Return the [X, Y] coordinate for the center point of the cell that contains the specified text.  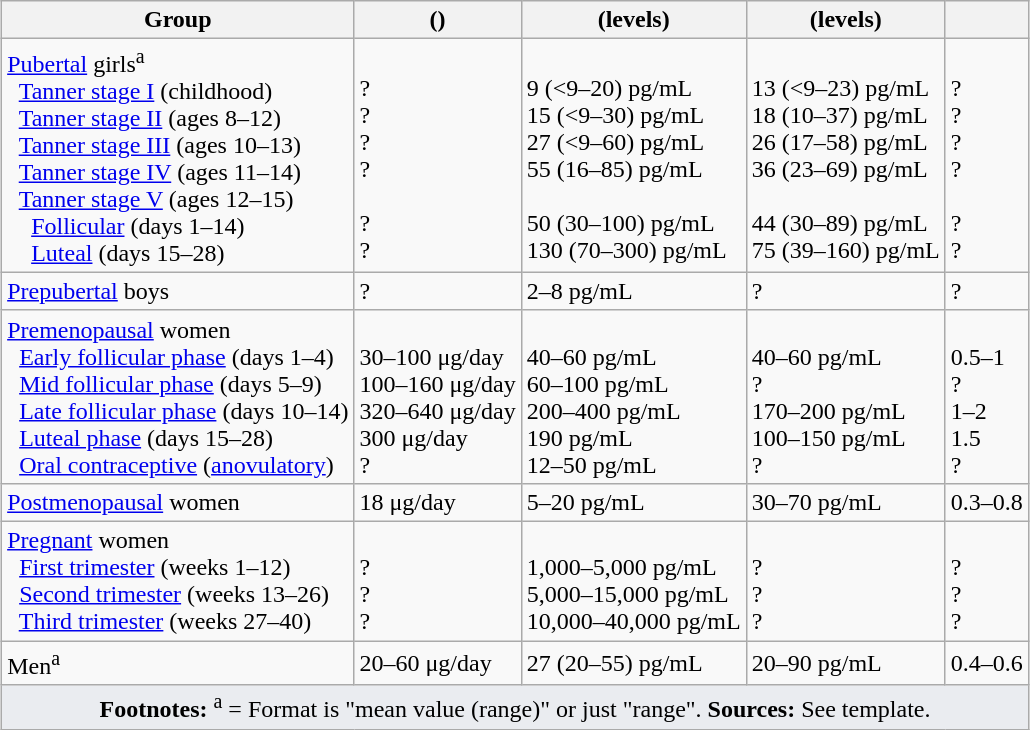
Prepubertal boys [178, 291]
Footnotes: a = Format is "mean value (range)" or just "range". Sources: See template. [516, 708]
13 (<9–23) pg/mL18 (10–37) pg/mL26 (17–58) pg/mL36 (23–69) pg/mL 44 (30–89) pg/mL75 (39–160) pg/mL [846, 156]
5–20 pg/mL [634, 502]
0.3–0.8 [986, 502]
18 μg/day [438, 502]
30–100 μg/day100–160 μg/day320–640 μg/day300 μg/day? [438, 396]
Group [178, 20]
0.4–0.6 [986, 664]
40–60 pg/mL60–100 pg/mL200–400 pg/mL190 pg/mL12–50 pg/mL [634, 396]
30–70 pg/mL [846, 502]
1,000–5,000 pg/mL5,000–15,000 pg/mL10,000–40,000 pg/mL [634, 582]
9 (<9–20) pg/mL15 (<9–30) pg/mL27 (<9–60) pg/mL55 (16–85) pg/mL 50 (30–100) pg/mL130 (70–300) pg/mL [634, 156]
Mena [178, 664]
Postmenopausal women [178, 502]
() [438, 20]
2–8 pg/mL [634, 291]
Pregnant women First trimester (weeks 1–12) Second trimester (weeks 13–26) Third trimester (weeks 27–40) [178, 582]
27 (20–55) pg/mL [634, 664]
0.5–1?1–21.5? [986, 396]
20–60 μg/day [438, 664]
20–90 pg/mL [846, 664]
40–60 pg/mL?170–200 pg/mL100–150 pg/mL? [846, 396]
